From the cell containing the given text, extract its center point as (x, y) coordinate. 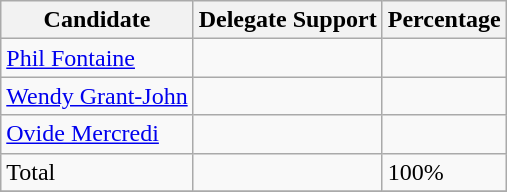
Delegate Support (288, 20)
Percentage (444, 20)
Ovide Mercredi (97, 134)
Wendy Grant-John (97, 96)
Candidate (97, 20)
100% (444, 172)
Total (97, 172)
Phil Fontaine (97, 58)
